Extract the (X, Y) coordinate from the center of the cell holding the provided text.  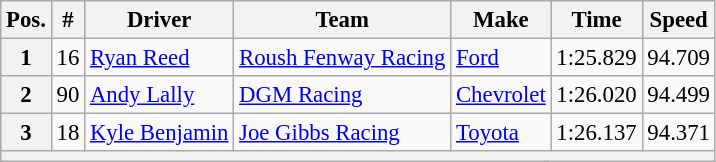
Joe Gibbs Racing (342, 133)
Make (501, 20)
Ryan Reed (160, 58)
Speed (678, 20)
2 (26, 95)
1:26.020 (596, 95)
90 (68, 95)
3 (26, 133)
Andy Lally (160, 95)
Ford (501, 58)
# (68, 20)
Kyle Benjamin (160, 133)
1:26.137 (596, 133)
94.499 (678, 95)
18 (68, 133)
Driver (160, 20)
94.371 (678, 133)
1 (26, 58)
Pos. (26, 20)
DGM Racing (342, 95)
Chevrolet (501, 95)
Team (342, 20)
1:25.829 (596, 58)
16 (68, 58)
Toyota (501, 133)
Roush Fenway Racing (342, 58)
94.709 (678, 58)
Time (596, 20)
